Scan for the cell matching the given text and deliver its (X, Y) coordinate at center. 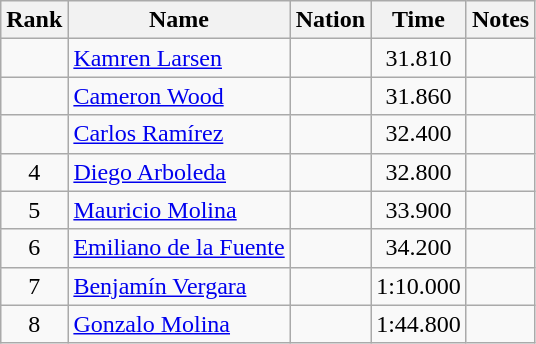
1:10.000 (419, 286)
8 (34, 324)
Cameron Wood (179, 96)
Kamren Larsen (179, 58)
Rank (34, 20)
Notes (500, 20)
6 (34, 248)
32.400 (419, 134)
31.860 (419, 96)
Nation (330, 20)
31.810 (419, 58)
5 (34, 210)
7 (34, 286)
1:44.800 (419, 324)
Carlos Ramírez (179, 134)
32.800 (419, 172)
Name (179, 20)
Mauricio Molina (179, 210)
Emiliano de la Fuente (179, 248)
Benjamín Vergara (179, 286)
Time (419, 20)
4 (34, 172)
34.200 (419, 248)
Gonzalo Molina (179, 324)
33.900 (419, 210)
Diego Arboleda (179, 172)
